Pinpoint the cell where the given text exists, returning its [x, y] midpoint coordinate. 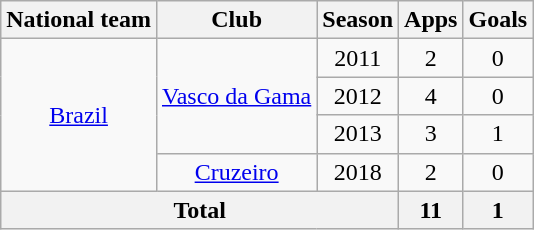
2013 [358, 134]
2012 [358, 96]
Apps [431, 20]
Club [236, 20]
3 [431, 134]
Total [200, 210]
Season [358, 20]
2011 [358, 58]
4 [431, 96]
National team [79, 20]
Goals [498, 20]
Cruzeiro [236, 172]
Vasco da Gama [236, 96]
Brazil [79, 115]
11 [431, 210]
2018 [358, 172]
